Scan for the cell matching the given text and deliver its (x, y) coordinate at center. 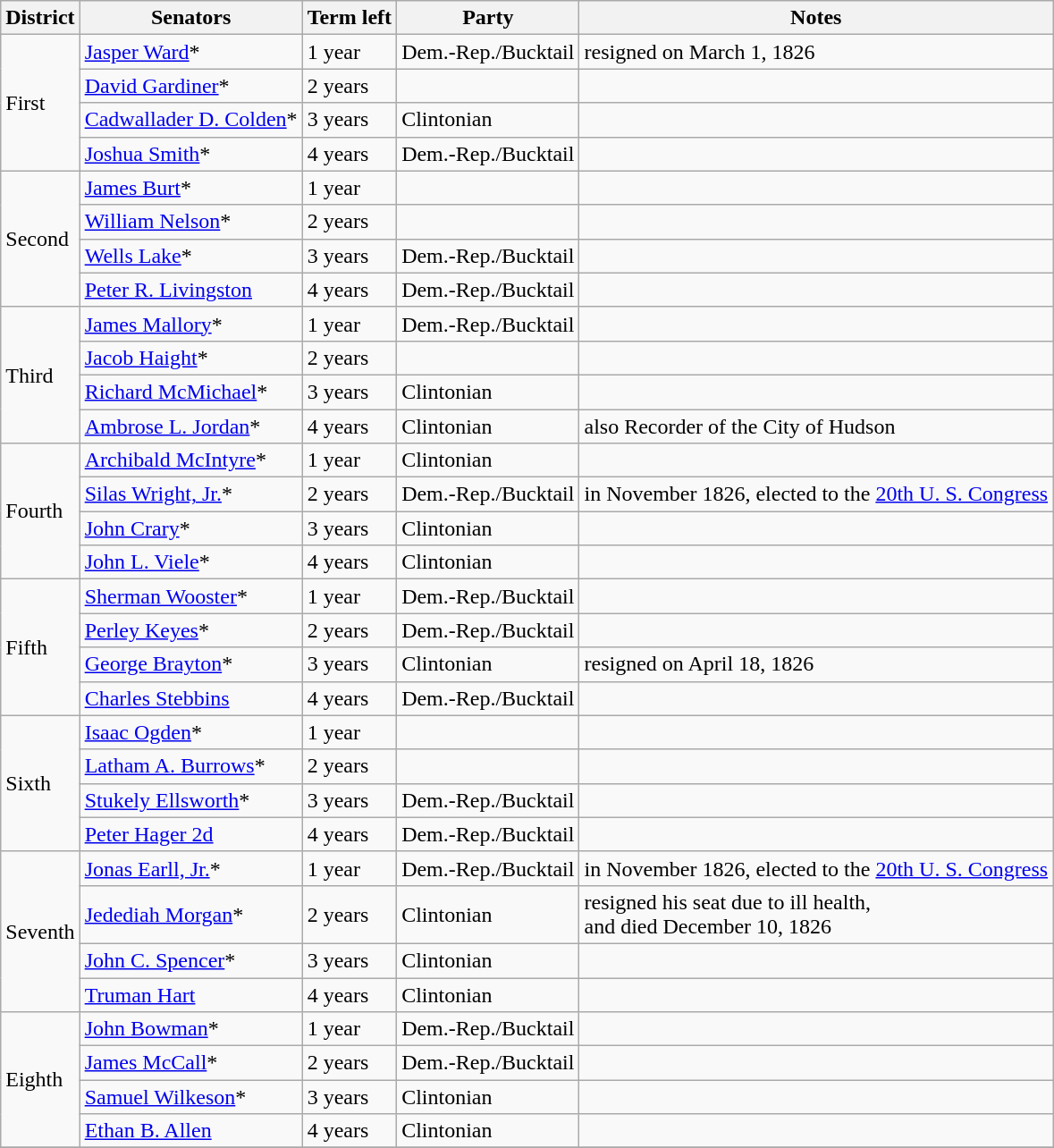
Ethan B. Allen (191, 1131)
George Brayton* (191, 664)
Wells Lake* (191, 256)
Jedediah Morgan* (191, 914)
John Bowman* (191, 1029)
John Crary* (191, 528)
Samuel Wilkeson* (191, 1097)
Perley Keyes* (191, 630)
resigned on March 1, 1826 (816, 52)
Jacob Haight* (191, 358)
Ambrose L. Jordan* (191, 426)
Joshua Smith* (191, 154)
Truman Hart (191, 995)
Archibald McIntyre* (191, 460)
resigned his seat due to ill health, and died December 10, 1826 (816, 914)
Peter R. Livingston (191, 290)
Fifth (40, 647)
John C. Spencer* (191, 960)
Cadwallader D. Colden* (191, 120)
resigned on April 18, 1826 (816, 664)
Isaac Ogden* (191, 732)
Latham A. Burrows* (191, 766)
Silas Wright, Jr.* (191, 494)
Jasper Ward* (191, 52)
Second (40, 239)
also Recorder of the City of Hudson (816, 426)
James Mallory* (191, 324)
Notes (816, 18)
Party (488, 18)
Charles Stebbins (191, 698)
Third (40, 375)
Stukely Ellsworth* (191, 800)
James Burt* (191, 188)
John L. Viele* (191, 562)
Seventh (40, 932)
District (40, 18)
First (40, 103)
Jonas Earll, Jr.* (191, 868)
Peter Hager 2d (191, 834)
Sherman Wooster* (191, 596)
Senators (191, 18)
Sixth (40, 783)
David Gardiner* (191, 86)
Richard McMichael* (191, 392)
James McCall* (191, 1063)
William Nelson* (191, 222)
Term left (349, 18)
Eighth (40, 1080)
Fourth (40, 511)
